Return (X, Y) of the center of cell containing provided text 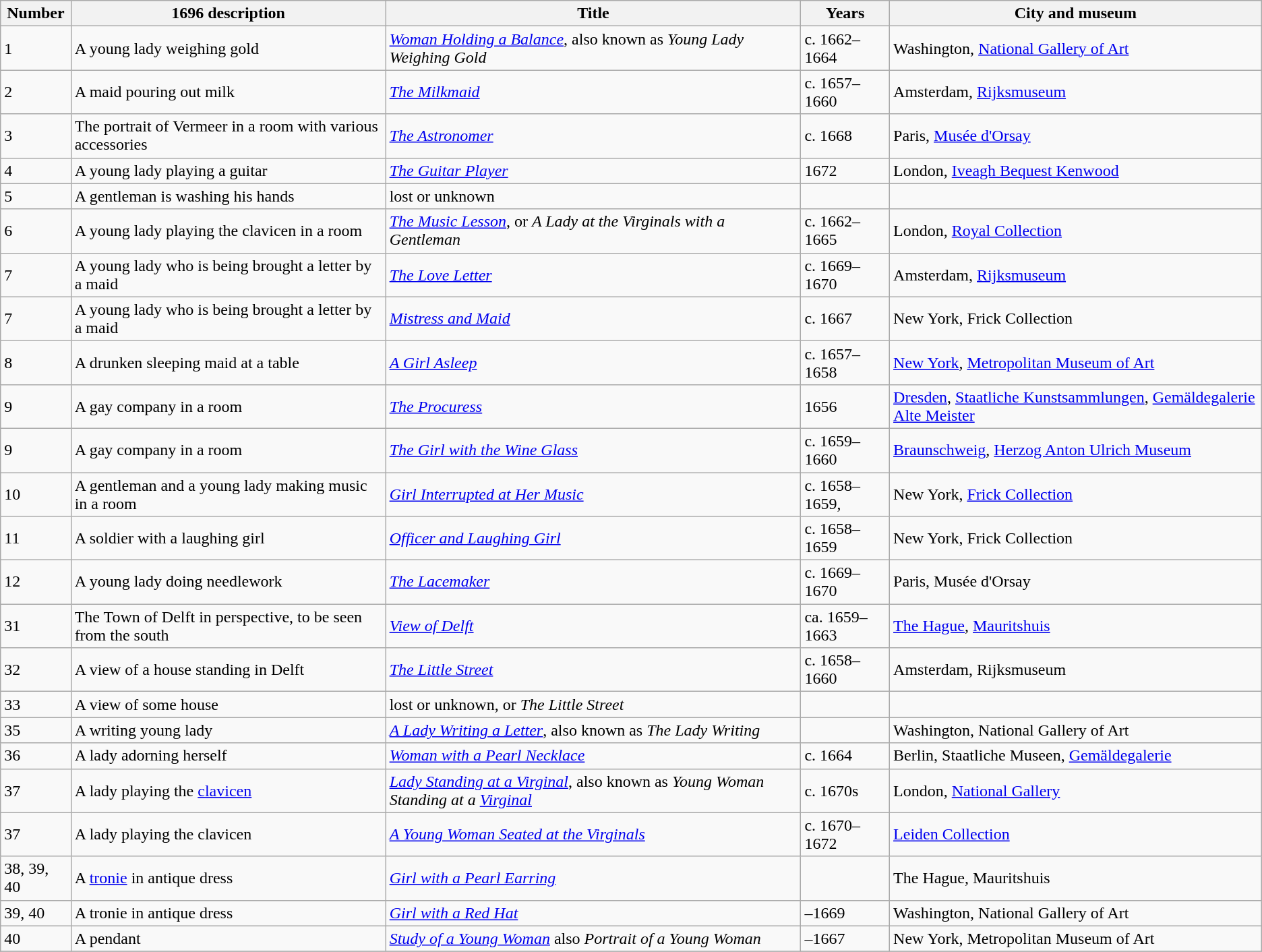
lost or unknown, or The Little Street (593, 705)
A view of some house (228, 705)
The Lacemaker (593, 583)
London, Royal Collection (1076, 231)
A pendant (228, 939)
Braunschweig, Herzog Anton Ulrich Museum (1076, 450)
c. 1670s (845, 790)
33 (36, 705)
The Love Letter (593, 275)
The Town of Delft in perspective, to be seen from the south (228, 626)
Woman Holding a Balance, also known as Young Lady Weighing Gold (593, 49)
–1669 (845, 913)
The Little Street (593, 670)
Officer and Laughing Girl (593, 538)
The Guitar Player (593, 171)
A drunken sleeping maid at a table (228, 363)
The Procuress (593, 406)
ca. 1659–1663 (845, 626)
The Music Lesson, or A Lady at the Virginals with a Gentleman (593, 231)
c. 1658–1660 (845, 670)
Leiden Collection (1076, 835)
London, National Gallery (1076, 790)
c. 1658–1659 (845, 538)
c. 1657–1658 (845, 363)
A young lady doing needlework (228, 583)
A soldier with a laughing girl (228, 538)
A lady adorning herself (228, 756)
Girl with a Red Hat (593, 913)
Berlin, Staatliche Museen, Gemäldegalerie (1076, 756)
–1667 (845, 939)
c. 1667 (845, 318)
c. 1664 (845, 756)
11 (36, 538)
Study of a Young Woman also Portrait of a Young Woman (593, 939)
A young lady playing the clavicen in a room (228, 231)
12 (36, 583)
8 (36, 363)
Girl Interrupted at Her Music (593, 494)
Woman with a Pearl Necklace (593, 756)
A view of a house standing in Delft (228, 670)
1672 (845, 171)
Dresden, Staatliche Kunstsammlungen, Gemäldegalerie Alte Meister (1076, 406)
1656 (845, 406)
A young lady playing a guitar (228, 171)
1696 description (228, 13)
Number (36, 13)
A gentleman is washing his hands (228, 196)
c. 1662–1665 (845, 231)
A Girl Asleep (593, 363)
A gentleman and a young lady making music in a room (228, 494)
40 (36, 939)
c. 1658–1659, (845, 494)
38, 39, 40 (36, 878)
Lady Standing at a Virginal, also known as Young Woman Standing at a Virginal (593, 790)
The Astronomer (593, 136)
10 (36, 494)
lost or unknown (593, 196)
Years (845, 13)
35 (36, 730)
3 (36, 136)
A writing young lady (228, 730)
The Girl with the Wine Glass (593, 450)
32 (36, 670)
1 (36, 49)
The Milkmaid (593, 92)
c. 1657–1660 (845, 92)
London, Iveagh Bequest Kenwood (1076, 171)
4 (36, 171)
A Lady Writing a Letter, also known as The Lady Writing (593, 730)
6 (36, 231)
Girl with a Pearl Earring (593, 878)
c. 1662–1664 (845, 49)
The portrait of Vermeer in a room with various accessories (228, 136)
2 (36, 92)
Title (593, 13)
City and museum (1076, 13)
View of Delft (593, 626)
A maid pouring out milk (228, 92)
Mistress and Maid (593, 318)
5 (36, 196)
36 (36, 756)
c. 1659–1660 (845, 450)
A Young Woman Seated at the Virginals (593, 835)
c. 1668 (845, 136)
39, 40 (36, 913)
c. 1670–1672 (845, 835)
A young lady weighing gold (228, 49)
31 (36, 626)
